Scan for the cell matching the given text and deliver its (x, y) coordinate at center. 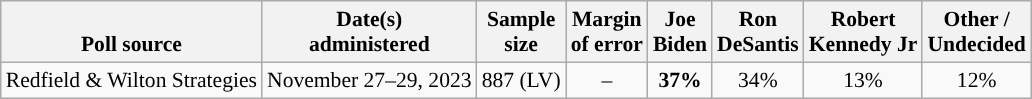
JoeBiden (680, 32)
12% (976, 80)
Date(s)administered (370, 32)
RonDeSantis (758, 32)
Other /Undecided (976, 32)
887 (LV) (522, 80)
Poll source (132, 32)
13% (864, 80)
Samplesize (522, 32)
– (607, 80)
Marginof error (607, 32)
November 27–29, 2023 (370, 80)
37% (680, 80)
RobertKennedy Jr (864, 32)
34% (758, 80)
Redfield & Wilton Strategies (132, 80)
